Capture the cell that displays the provided text and extract its [x, y] central coordinate. 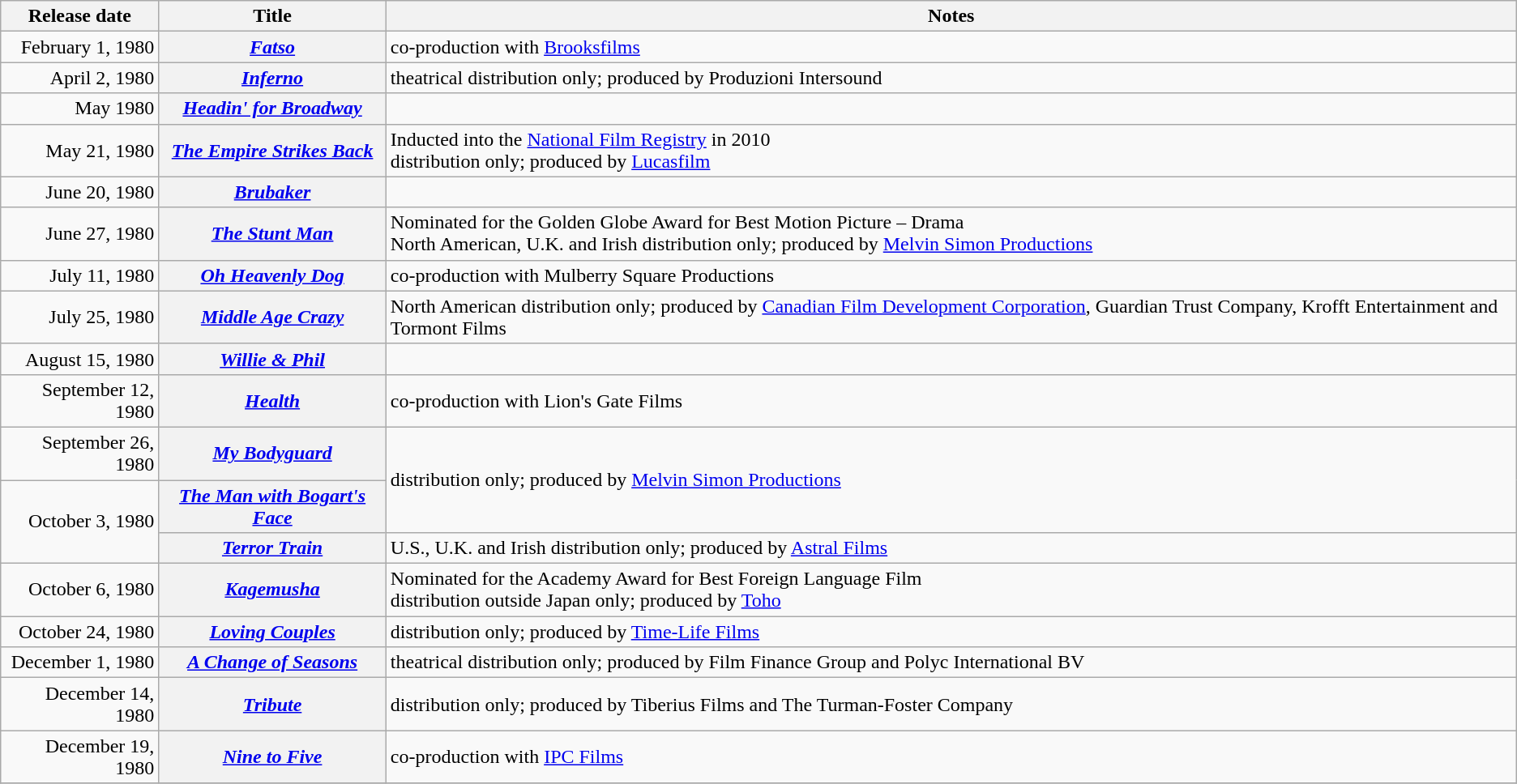
theatrical distribution only; produced by Produzioni Intersound [951, 78]
Inferno [272, 78]
May 1980 [79, 109]
distribution only; produced by Tiberius Films and The Turman-Foster Company [951, 705]
June 27, 1980 [79, 233]
May 21, 1980 [79, 151]
theatrical distribution only; produced by Film Finance Group and Polyc International BV [951, 663]
December 1, 1980 [79, 663]
Tribute [272, 705]
Middle Age Crazy [272, 317]
June 20, 1980 [79, 192]
co-production with Lion's Gate Films [951, 400]
co-production with Brooksfilms [951, 47]
Oh Heavenly Dog [272, 275]
Kagemusha [272, 590]
July 11, 1980 [79, 275]
co-production with IPC Films [951, 756]
July 25, 1980 [79, 317]
December 19, 1980 [79, 756]
The Empire Strikes Back [272, 151]
October 6, 1980 [79, 590]
April 2, 1980 [79, 78]
August 15, 1980 [79, 359]
Notes [951, 16]
Brubaker [272, 192]
My Bodyguard [272, 454]
Headin' for Broadway [272, 109]
December 14, 1980 [79, 705]
Title [272, 16]
co-production with Mulberry Square Productions [951, 275]
October 24, 1980 [79, 632]
Willie & Phil [272, 359]
Loving Couples [272, 632]
September 12, 1980 [79, 400]
A Change of Seasons [272, 663]
distribution only; produced by Melvin Simon Productions [951, 479]
North American distribution only; produced by Canadian Film Development Corporation, Guardian Trust Company, Krofft Entertainment and Tormont Films [951, 317]
Health [272, 400]
Inducted into the National Film Registry in 2010distribution only; produced by Lucasfilm [951, 151]
Nine to Five [272, 756]
Fatso [272, 47]
The Stunt Man [272, 233]
Release date [79, 16]
Nominated for the Academy Award for Best Foreign Language Filmdistribution outside Japan only; produced by Toho [951, 590]
February 1, 1980 [79, 47]
Terror Train [272, 548]
The Man with Bogart's Face [272, 505]
U.S., U.K. and Irish distribution only; produced by Astral Films [951, 548]
October 3, 1980 [79, 522]
September 26, 1980 [79, 454]
distribution only; produced by Time-Life Films [951, 632]
